Pinpoint the cell where the given text exists, returning its (x, y) midpoint coordinate. 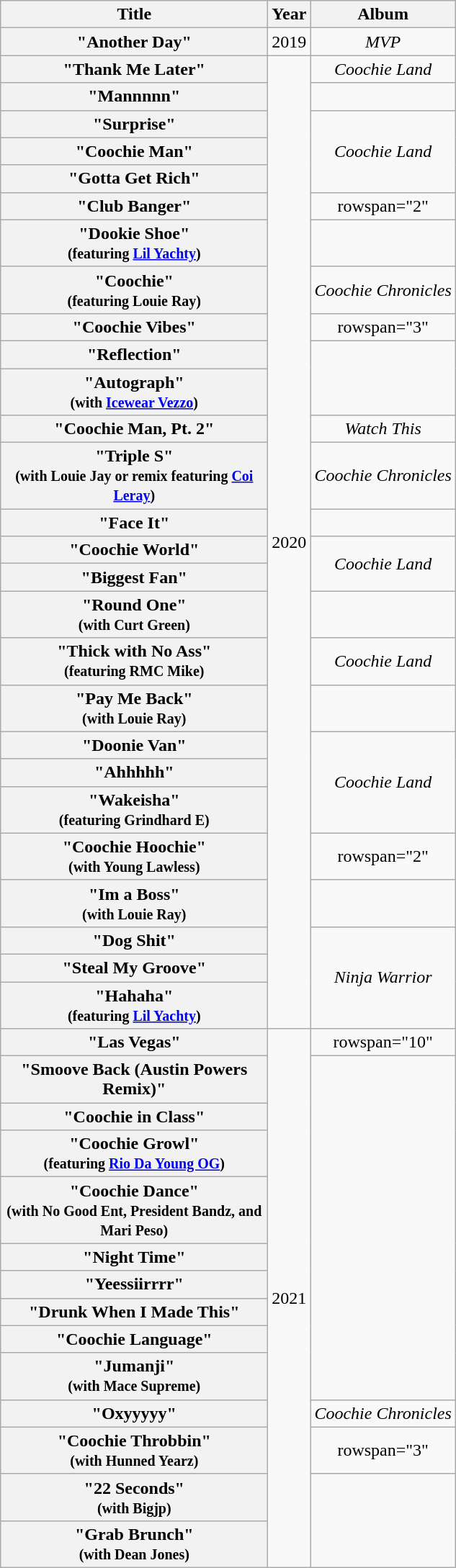
"Pay Me Back"(with Louie Ray) (134, 708)
"Surprise" (134, 124)
"Coochie in Class" (134, 1117)
"Coochie Language" (134, 1339)
"Coochie Throbbin"(with Hunned Yearz) (134, 1450)
"Gotta Get Rich" (134, 179)
"Face It" (134, 523)
"Wakeisha"(featuring Grindhard E) (134, 809)
"Yeessiirrrr" (134, 1284)
"Grab Brunch"(with Dean Jones) (134, 1544)
"Jumanji"(with Mace Supreme) (134, 1376)
"Reflection" (134, 354)
Album (383, 14)
"Coochie Growl"(featuring Rio Da Young OG) (134, 1153)
"Dookie Shoe"(featuring Lil Yachty) (134, 243)
"Dog Shit" (134, 940)
"Club Banger" (134, 206)
"Coochie Man" (134, 151)
"Triple S"(with Louie Jay or remix featuring Coi Leray) (134, 476)
"Drunk When I Made This" (134, 1312)
2019 (290, 42)
2020 (290, 542)
"Coochie Man, Pt. 2" (134, 429)
"Biggest Fan" (134, 577)
"Thank Me Later" (134, 69)
"22 Seconds"(with Bigjp) (134, 1497)
"Night Time" (134, 1257)
"Another Day" (134, 42)
"Coochie World" (134, 550)
"Steal My Groove" (134, 968)
"Smoove Back (Austin Powers Remix)" (134, 1080)
MVP (383, 42)
"Coochie Hoochie"(with Young Lawless) (134, 857)
rowspan="10" (383, 1042)
"Mannnnn" (134, 96)
Title (134, 14)
Ninja Warrior (383, 978)
"Thick with No Ass"(featuring RMC Mike) (134, 661)
"Coochie Vibes" (134, 327)
Year (290, 14)
"Doonie Van" (134, 745)
"Autograph"(with Icewear Vezzo) (134, 392)
"Oxyyyyy" (134, 1413)
"Coochie Dance"(with No Good Ent, President Bandz, and Mari Peso) (134, 1210)
"Hahaha"(featuring Lil Yachty) (134, 1005)
"Im a Boss"(with Louie Ray) (134, 903)
"Round One"(with Curt Green) (134, 615)
Watch This (383, 429)
"Las Vegas" (134, 1042)
"Coochie"(featuring Louie Ray) (134, 289)
"Ahhhhh" (134, 772)
2021 (290, 1299)
